For the text-containing cell, return its midpoint in (X, Y) coordinate format. 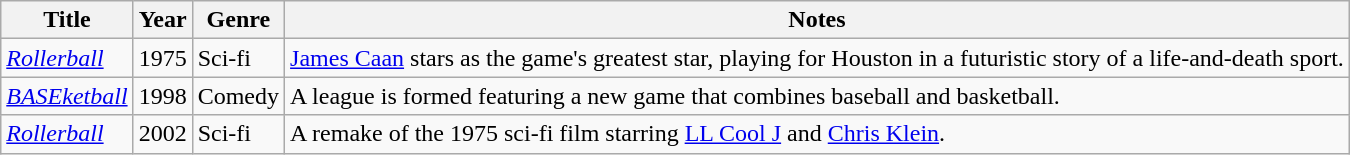
Year (162, 20)
A remake of the 1975 sci-fi film starring LL Cool J and Chris Klein. (818, 134)
A league is formed featuring a new game that combines baseball and basketball. (818, 96)
BASEketball (67, 96)
2002 (162, 134)
1998 (162, 96)
1975 (162, 58)
Genre (238, 20)
Comedy (238, 96)
James Caan stars as the game's greatest star, playing for Houston in a futuristic story of a life-and-death sport. (818, 58)
Title (67, 20)
Notes (818, 20)
